Output the [X, Y] coordinate of the center of the cell containing the given text.  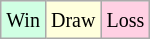
Win [24, 20]
Loss [126, 20]
Draw [72, 20]
